Return the (x, y) coordinate for the center point of the cell that contains the specified text.  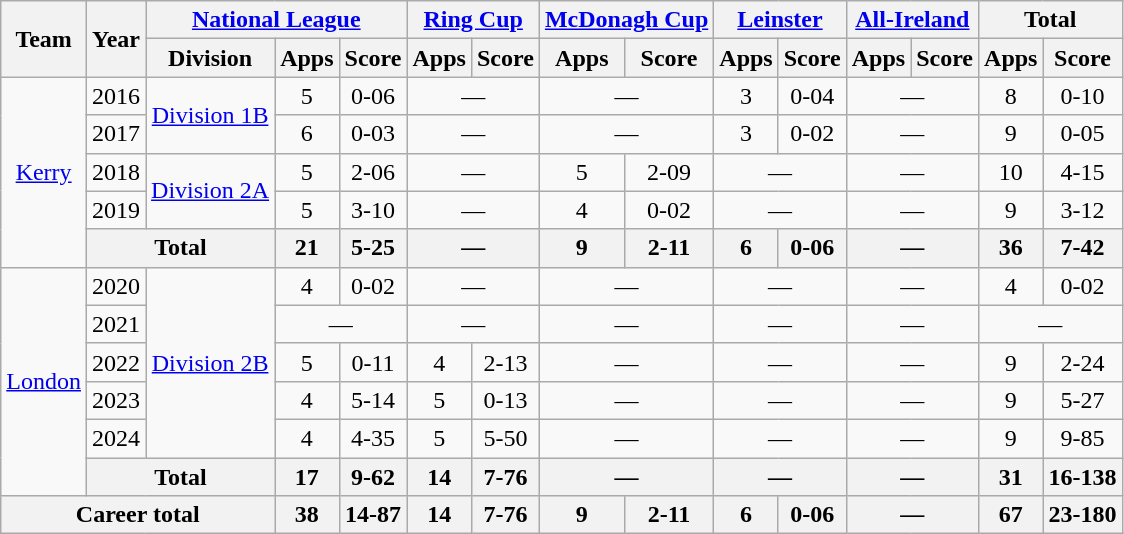
9-85 (1082, 438)
5-50 (505, 438)
2023 (116, 400)
16-138 (1082, 477)
4-15 (1082, 172)
McDonagh Cup (626, 20)
Team (44, 39)
8 (1011, 96)
2017 (116, 134)
0-11 (373, 362)
Career total (138, 515)
2019 (116, 210)
National League (276, 20)
Division 2A (210, 191)
36 (1011, 248)
3-10 (373, 210)
Division 1B (210, 115)
0-13 (505, 400)
14-87 (373, 515)
All-Ireland (912, 20)
2-06 (373, 172)
Kerry (44, 172)
0-10 (1082, 96)
3-12 (1082, 210)
2-09 (669, 172)
31 (1011, 477)
67 (1011, 515)
2022 (116, 362)
23-180 (1082, 515)
5-27 (1082, 400)
Division 2B (210, 362)
10 (1011, 172)
London (44, 381)
Leinster (780, 20)
Division (210, 58)
21 (307, 248)
0-05 (1082, 134)
2-24 (1082, 362)
2021 (116, 324)
9-62 (373, 477)
0-03 (373, 134)
2018 (116, 172)
5-25 (373, 248)
0-04 (812, 96)
2016 (116, 96)
5-14 (373, 400)
2024 (116, 438)
4-35 (373, 438)
17 (307, 477)
2020 (116, 286)
Ring Cup (473, 20)
Year (116, 39)
38 (307, 515)
2-13 (505, 362)
7-42 (1082, 248)
